Find where the given text appears and provide that cell's center as [x, y] coordinate. 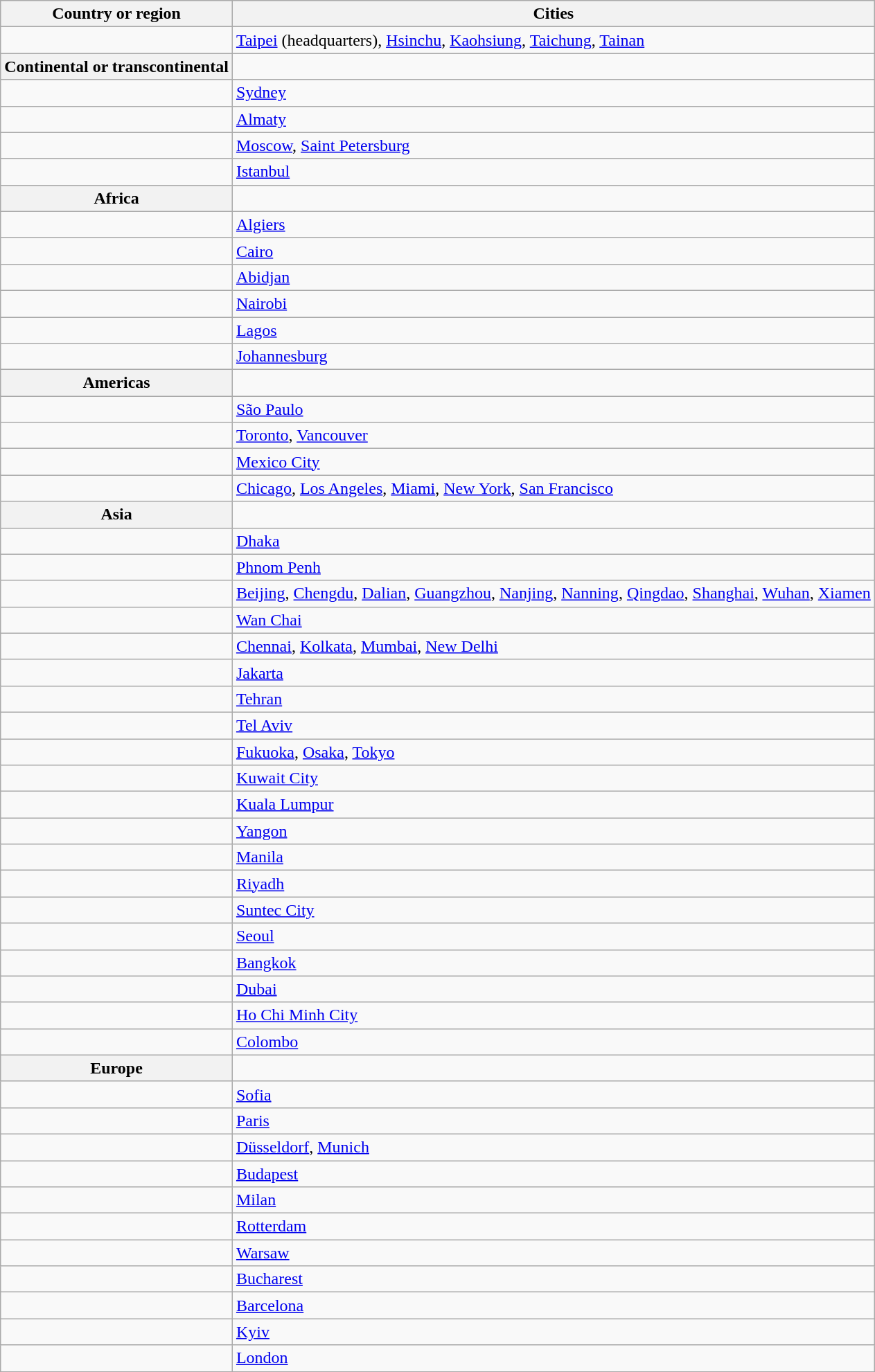
Country or region [116, 14]
Chicago, Los Angeles, Miami, New York, San Francisco [553, 488]
Suntec City [553, 910]
Dubai [553, 989]
Cairo [553, 251]
Algiers [553, 224]
Budapest [553, 1174]
Toronto, Vancouver [553, 436]
Bucharest [553, 1279]
Sydney [553, 93]
Lagos [553, 330]
Milan [553, 1200]
Tel Aviv [553, 725]
Abidjan [553, 277]
São Paulo [553, 409]
Americas [116, 383]
Ho Chi Minh City [553, 1015]
Colombo [553, 1042]
Continental or transcontinental [116, 66]
Paris [553, 1121]
Manila [553, 857]
Barcelona [553, 1306]
Moscow, Saint Petersburg [553, 145]
Taipei (headquarters), Hsinchu, Kaohsiung, Taichung, Tainan [553, 40]
Düsseldorf, Munich [553, 1147]
Riyadh [553, 884]
Yangon [553, 831]
Mexico City [553, 462]
Sofia [553, 1094]
Nairobi [553, 303]
Kyiv [553, 1332]
Africa [116, 198]
Beijing, Chengdu, Dalian, Guangzhou, Nanjing, Nanning, Qingdao, Shanghai, Wuhan, Xiamen [553, 594]
Cities [553, 14]
Kuala Lumpur [553, 805]
Istanbul [553, 172]
Europe [116, 1068]
Tehran [553, 699]
Seoul [553, 936]
Phnom Penh [553, 567]
Chennai, Kolkata, Mumbai, New Delhi [553, 646]
Warsaw [553, 1253]
Jakarta [553, 672]
Bangkok [553, 963]
Kuwait City [553, 778]
Asia [116, 515]
Rotterdam [553, 1227]
Johannesburg [553, 357]
London [553, 1358]
Dhaka [553, 541]
Almaty [553, 119]
Wan Chai [553, 620]
Fukuoka, Osaka, Tokyo [553, 751]
